Provide the [X, Y] coordinate of the cell's center where the given text is located.  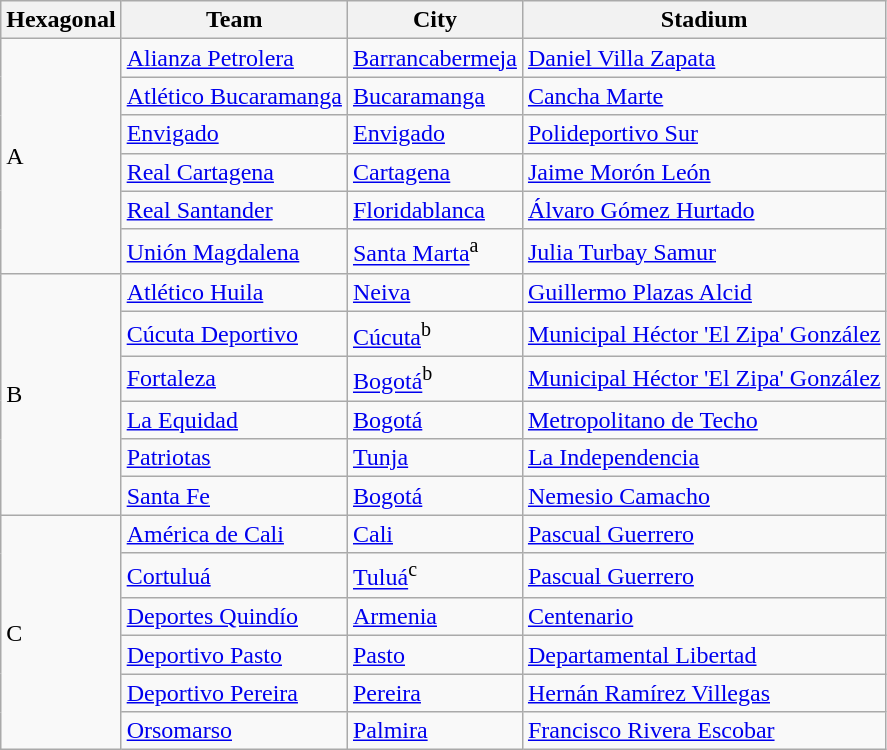
Alianza Petrolera [234, 58]
Cali [434, 534]
América de Cali [234, 534]
Bucaramanga [434, 96]
Armenia [434, 617]
Cortuluá [234, 576]
Unión Magdalena [234, 252]
Deportivo Pasto [234, 655]
Julia Turbay Samur [704, 252]
Álvaro Gómez Hurtado [704, 210]
Real Cartagena [234, 172]
Palmira [434, 731]
Cartagena [434, 172]
Deportes Quindío [234, 617]
Daniel Villa Zapata [704, 58]
Barrancabermeja [434, 58]
Metropolitano de Techo [704, 420]
Floridablanca [434, 210]
Cúcuta Deportivo [234, 334]
Real Santander [234, 210]
A [61, 156]
Polideportivo Sur [704, 134]
Orsomarso [234, 731]
B [61, 394]
Santa Fe [234, 496]
Centenario [704, 617]
La Independencia [704, 458]
Hernán Ramírez Villegas [704, 693]
Pasto [434, 655]
Tuluác [434, 576]
Patriotas [234, 458]
Guillermo Plazas Alcid [704, 293]
Deportivo Pereira [234, 693]
La Equidad [234, 420]
Atlético Bucaramanga [234, 96]
City [434, 20]
Bogotáb [434, 378]
Stadium [704, 20]
Departamental Libertad [704, 655]
Francisco Rivera Escobar [704, 731]
Atlético Huila [234, 293]
Nemesio Camacho [704, 496]
Cancha Marte [704, 96]
C [61, 632]
Hexagonal [61, 20]
Santa Martaa [434, 252]
Pereira [434, 693]
Neiva [434, 293]
Team [234, 20]
Tunja [434, 458]
Jaime Morón León [704, 172]
Fortaleza [234, 378]
Cúcutab [434, 334]
